Extract the (X, Y) coordinate from the center of the cell holding the provided text.  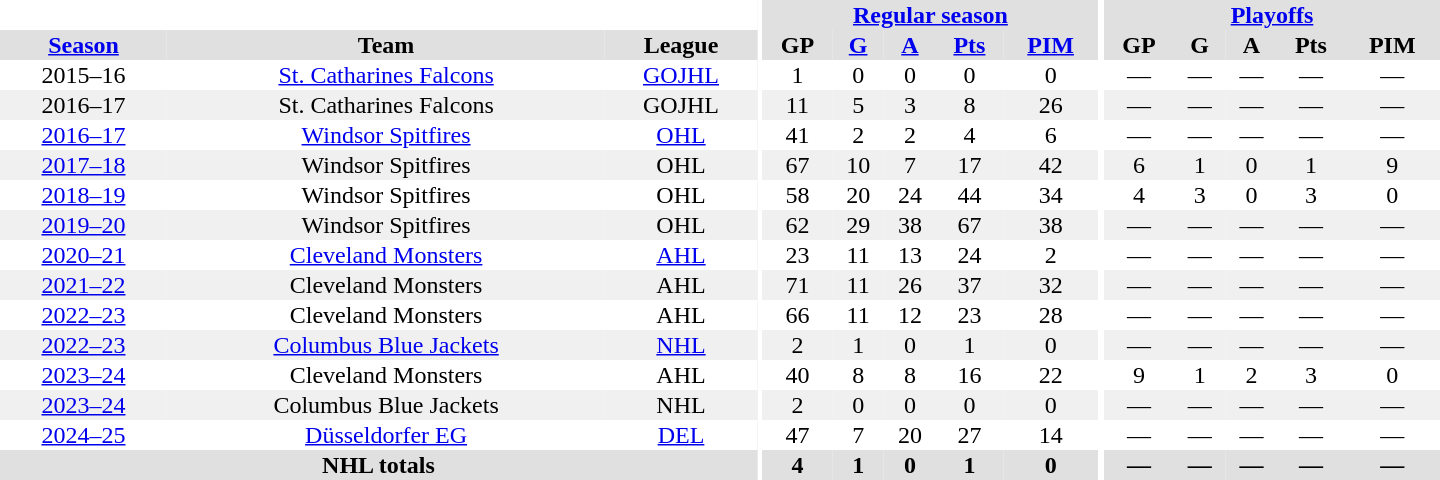
44 (970, 195)
Düsseldorfer EG (386, 435)
17 (970, 165)
NHL totals (378, 465)
2019–20 (84, 225)
10 (858, 165)
2021–22 (84, 285)
37 (970, 285)
14 (1050, 435)
2015–16 (84, 75)
22 (1050, 375)
13 (910, 255)
Season (84, 45)
2020–21 (84, 255)
League (681, 45)
2024–25 (84, 435)
12 (910, 315)
2018–19 (84, 195)
DEL (681, 435)
5 (858, 105)
Team (386, 45)
28 (1050, 315)
32 (1050, 285)
47 (798, 435)
58 (798, 195)
71 (798, 285)
40 (798, 375)
62 (798, 225)
27 (970, 435)
29 (858, 225)
42 (1050, 165)
16 (970, 375)
Regular season (931, 15)
66 (798, 315)
34 (1050, 195)
41 (798, 135)
2017–18 (84, 165)
Playoffs (1272, 15)
